Output the [x, y] coordinate of the center of the cell containing the given text.  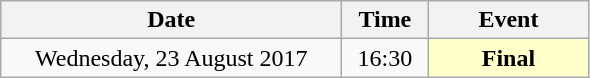
16:30 [385, 58]
Date [172, 20]
Time [385, 20]
Event [508, 20]
Final [508, 58]
Wednesday, 23 August 2017 [172, 58]
